Determine the [x, y] coordinate at the center of the cell enclosing the given text.  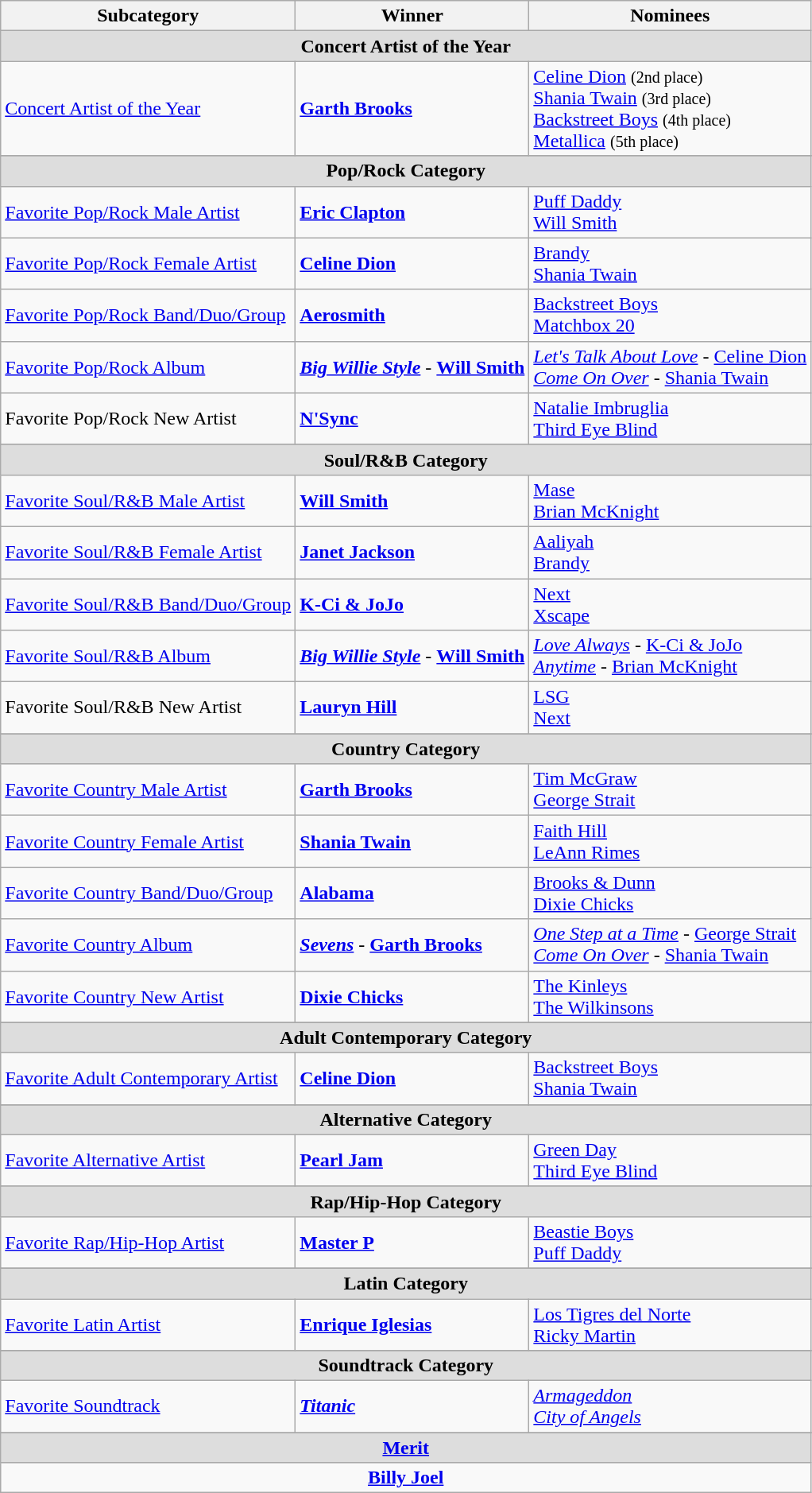
The Kinleys The Wilkinsons [671, 997]
Favorite Soul/R&B Album [148, 657]
Latin Category [406, 1283]
Favorite Alternative Artist [148, 1161]
Lauryn Hill [412, 708]
Favorite Soul/R&B New Artist [148, 708]
K-Ci & JoJo [412, 604]
Faith Hill LeAnn Rimes [671, 841]
Shania Twain [412, 841]
Mase Brian McKnight [671, 501]
Los Tigres del Norte Ricky Martin [671, 1324]
Backstreet Boys Shania Twain [671, 1078]
Favorite Pop/Rock Album [148, 367]
Master P [412, 1242]
Pearl Jam [412, 1161]
Favorite Soul/R&B Band/Duo/Group [148, 604]
LSG Next [671, 708]
Dixie Chicks [412, 997]
Subcategory [148, 16]
Puff Daddy Will Smith [671, 211]
Favorite Soul/R&B Male Artist [148, 501]
Love Always - K-Ci & JoJo Anytime - Brian McKnight [671, 657]
Next Xscape [671, 604]
Beastie Boys Puff Daddy [671, 1242]
Favorite Pop/Rock Female Artist [148, 264]
Soundtrack Category [406, 1366]
Country Category [406, 749]
Enrique Iglesias [412, 1324]
Favorite Soundtrack [148, 1407]
Favorite Pop/Rock Male Artist [148, 211]
Favorite Country Band/Duo/Group [148, 894]
Soul/R&B Category [406, 460]
Aerosmith [412, 315]
Brandy Shania Twain [671, 264]
Pop/Rock Category [406, 171]
Natalie Imbruglia Third Eye Blind [671, 418]
Celine Dion (2nd place) Shania Twain (3rd place) Backstreet Boys (4th place) Metallica (5th place) [671, 108]
Brooks & Dunn Dixie Chicks [671, 894]
Favorite Soul/R&B Female Artist [148, 552]
One Step at a Time - George Strait Come On Over - Shania Twain [671, 944]
Adult Contemporary Category [406, 1037]
Titanic [412, 1407]
Backstreet Boys Matchbox 20 [671, 315]
Green Day Third Eye Blind [671, 1161]
Favorite Country New Artist [148, 997]
Janet Jackson [412, 552]
Favorite Adult Contemporary Artist [148, 1078]
Favorite Country Female Artist [148, 841]
Rap/Hip-Hop Category [406, 1201]
Will Smith [412, 501]
Favorite Pop/Rock Band/Duo/Group [148, 315]
Alabama [412, 894]
Let's Talk About Love - Celine Dion Come On Over - Shania Twain [671, 367]
Winner [412, 16]
Favorite Pop/Rock New Artist [148, 418]
N'Sync [412, 418]
Sevens - Garth Brooks [412, 944]
Billy Joel [406, 1478]
Alternative Category [406, 1119]
Tim McGraw George Strait [671, 790]
Armageddon City of Angels [671, 1407]
Favorite Country Album [148, 944]
Favorite Latin Artist [148, 1324]
Eric Clapton [412, 211]
Nominees [671, 16]
Merit [406, 1448]
Favorite Rap/Hip-Hop Artist [148, 1242]
Aaliyah Brandy [671, 552]
Favorite Country Male Artist [148, 790]
